Scan for the cell matching the given text and deliver its (X, Y) coordinate at center. 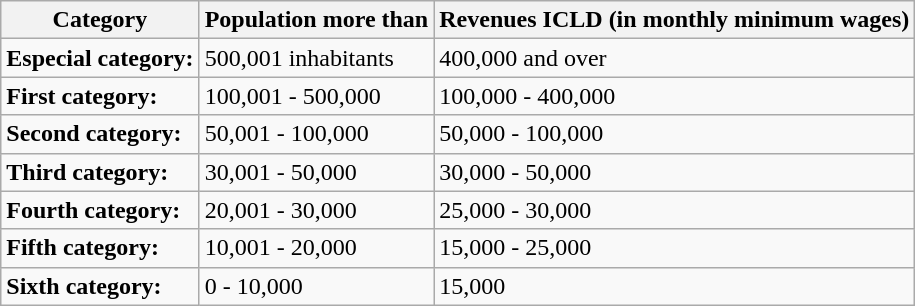
100,001 - 500,000 (316, 96)
Category (100, 20)
0 - 10,000 (316, 286)
Sixth category: (100, 286)
Second category: (100, 134)
Fifth category: (100, 248)
20,001 - 30,000 (316, 210)
30,001 - 50,000 (316, 172)
Third category: (100, 172)
50,001 - 100,000 (316, 134)
100,000 - 400,000 (674, 96)
400,000 and over (674, 58)
15,000 (674, 286)
10,001 - 20,000 (316, 248)
50,000 - 100,000 (674, 134)
15,000 - 25,000 (674, 248)
Revenues ICLD (in monthly minimum wages) (674, 20)
Especial category: (100, 58)
Fourth category: (100, 210)
25,000 - 30,000 (674, 210)
500,001 inhabitants (316, 58)
30,000 - 50,000 (674, 172)
Population more than (316, 20)
First category: (100, 96)
